Identify which cell holds the provided text, then report its [X, Y] central coordinate. 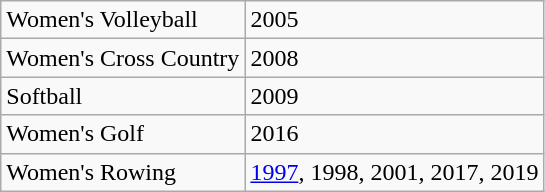
2005 [394, 20]
2016 [394, 134]
2009 [394, 96]
Softball [123, 96]
2008 [394, 58]
1997, 1998, 2001, 2017, 2019 [394, 172]
Women's Volleyball [123, 20]
Women's Rowing [123, 172]
Women's Golf [123, 134]
Women's Cross Country [123, 58]
